Find where the given text appears and provide that cell's center as (X, Y) coordinate. 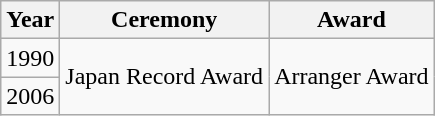
Arranger Award (352, 77)
2006 (30, 96)
Ceremony (164, 20)
Award (352, 20)
Japan Record Award (164, 77)
1990 (30, 58)
Year (30, 20)
